Pinpoint the cell where the given text exists, returning its (X, Y) midpoint coordinate. 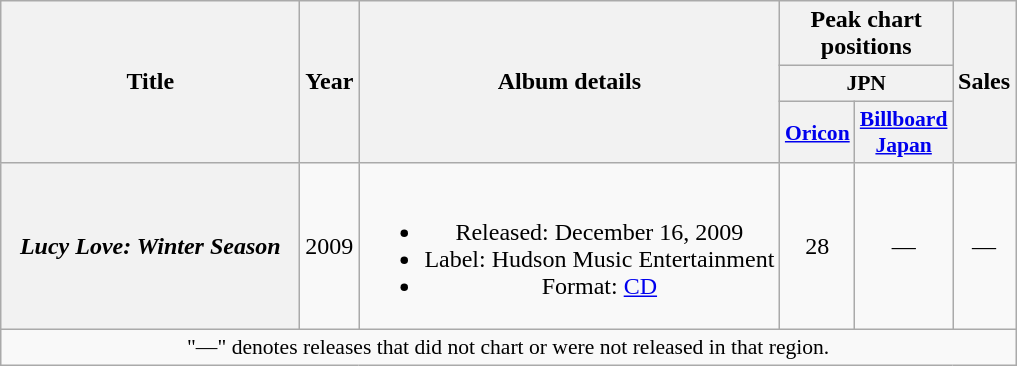
JPN (866, 84)
Album details (570, 82)
"—" denotes releases that did not chart or were not released in that region. (508, 348)
Lucy Love: Winter Season (150, 246)
Released: December 16, 2009Label: Hudson Music EntertainmentFormat: CD (570, 246)
28 (818, 246)
Sales (984, 82)
2009 (330, 246)
Year (330, 82)
Title (150, 82)
Peak chart positions (866, 34)
Billboard Japan (904, 132)
Oricon (818, 132)
